Extract the (x, y) coordinate from the center of the cell holding the provided text.  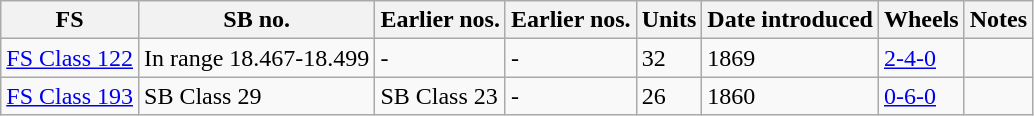
FS Class 122 (70, 58)
2-4-0 (921, 58)
1860 (790, 96)
SB Class 23 (440, 96)
0-6-0 (921, 96)
32 (669, 58)
Wheels (921, 20)
Units (669, 20)
Date introduced (790, 20)
26 (669, 96)
SB Class 29 (257, 96)
Notes (998, 20)
In range 18.467-18.499 (257, 58)
FS (70, 20)
1869 (790, 58)
FS Class 193 (70, 96)
SB no. (257, 20)
